Provide the (X, Y) coordinate of the cell's center where the given text is located.  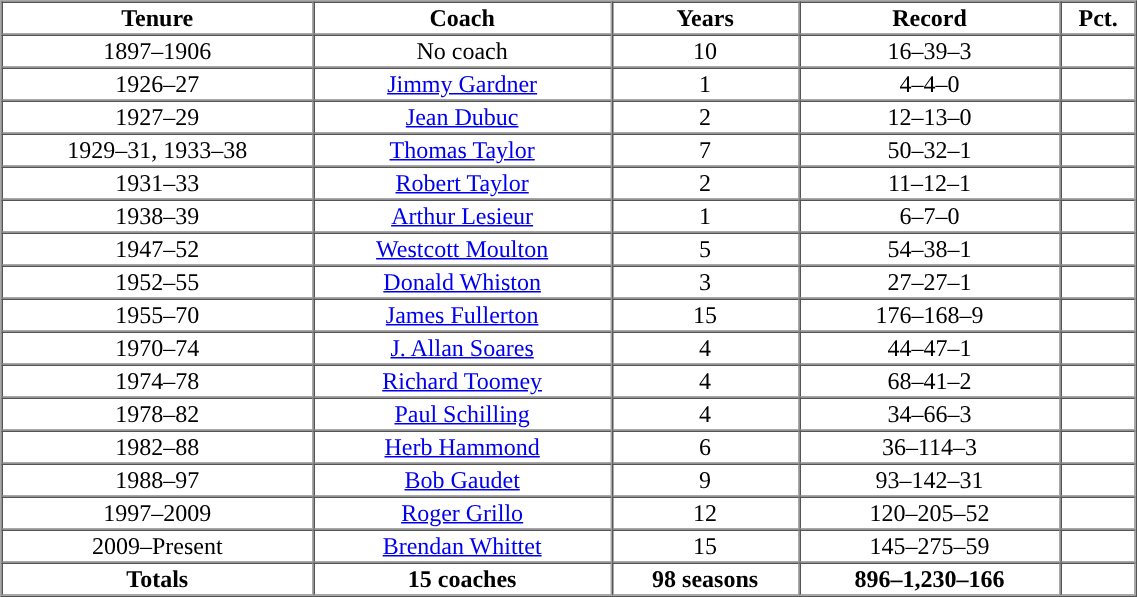
No coach (462, 50)
2009–Present (158, 546)
12 (705, 512)
Years (705, 18)
Coach (462, 18)
93–142–31 (930, 480)
50–32–1 (930, 150)
36–114–3 (930, 446)
1955–70 (158, 314)
896–1,230–166 (930, 578)
34–66–3 (930, 414)
1974–78 (158, 380)
Herb Hammond (462, 446)
11–12–1 (930, 182)
44–47–1 (930, 348)
1978–82 (158, 414)
5 (705, 248)
1952–55 (158, 282)
1988–97 (158, 480)
Jimmy Gardner (462, 84)
Richard Toomey (462, 380)
1926–27 (158, 84)
Paul Schilling (462, 414)
6–7–0 (930, 216)
1938–39 (158, 216)
1927–29 (158, 116)
1982–88 (158, 446)
Roger Grillo (462, 512)
Record (930, 18)
68–41–2 (930, 380)
1970–74 (158, 348)
1929–31, 1933–38 (158, 150)
16–39–3 (930, 50)
Tenure (158, 18)
James Fullerton (462, 314)
Arthur Lesieur (462, 216)
54–38–1 (930, 248)
6 (705, 446)
7 (705, 150)
145–275–59 (930, 546)
1931–33 (158, 182)
4–4–0 (930, 84)
Robert Taylor (462, 182)
120–205–52 (930, 512)
Brendan Whittet (462, 546)
10 (705, 50)
Pct. (1098, 18)
1897–1906 (158, 50)
Thomas Taylor (462, 150)
Jean Dubuc (462, 116)
15 coaches (462, 578)
176–168–9 (930, 314)
27–27–1 (930, 282)
Westcott Moulton (462, 248)
Bob Gaudet (462, 480)
Donald Whiston (462, 282)
3 (705, 282)
1997–2009 (158, 512)
1947–52 (158, 248)
J. Allan Soares (462, 348)
Totals (158, 578)
12–13–0 (930, 116)
98 seasons (705, 578)
9 (705, 480)
